Search for the cell housing the specified text and yield its [x, y] center coordinate. 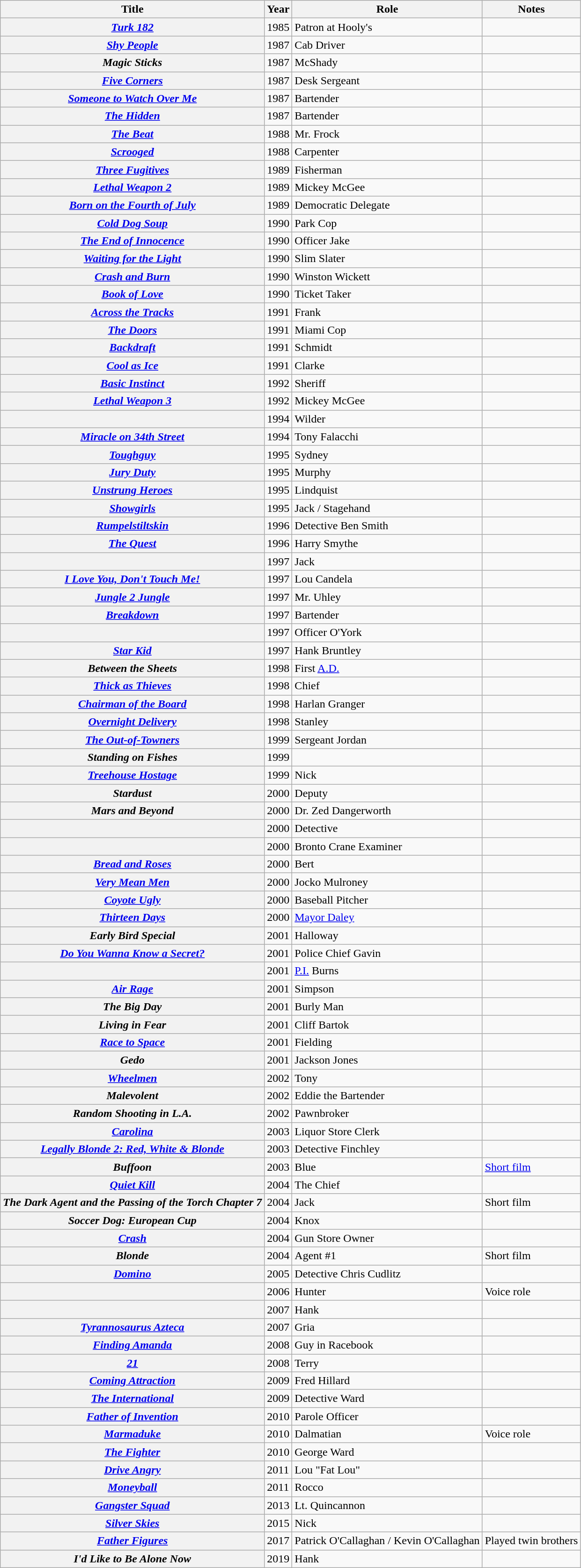
Liquor Store Clerk [387, 1131]
Father Figures [132, 1541]
Lou "Fat Lou" [387, 1470]
Detective Finchley [387, 1149]
Sydney [387, 454]
Role [387, 9]
1985 [278, 27]
Harlan Granger [387, 704]
George Ward [387, 1452]
Parole Officer [387, 1416]
Park Cop [387, 223]
Rocco [387, 1488]
The End of Innocence [132, 241]
Random Shooting in L.A. [132, 1114]
Gangster Squad [132, 1505]
Someone to Watch Over Me [132, 98]
Burly Man [387, 1006]
Jocko Mulroney [387, 882]
Buffoon [132, 1167]
Simpson [387, 989]
Do You Wanna Know a Secret? [132, 953]
Mr. Uhley [387, 597]
Thirteen Days [132, 918]
The Dark Agent and the Passing of the Torch Chapter 7 [132, 1203]
Marmaduke [132, 1434]
Bread and Roses [132, 864]
Gedo [132, 1060]
Showgirls [132, 508]
Frank [387, 312]
Stardust [132, 793]
Carpenter [387, 152]
Officer O'York [387, 633]
Chief [387, 686]
Coming Attraction [132, 1381]
Shy People [132, 45]
Gria [387, 1327]
Hank Bruntley [387, 650]
Pawnbroker [387, 1114]
Waiting for the Light [132, 259]
Cab Driver [387, 45]
Stanley [387, 722]
Chairman of the Board [132, 704]
Fisherman [387, 169]
Carolina [132, 1131]
Clarke [387, 365]
Cool as Ice [132, 365]
I Love You, Don't Touch Me! [132, 579]
Silver Skies [132, 1523]
Wheelmen [132, 1078]
Living in Fear [132, 1024]
Jack / Stagehand [387, 508]
2013 [278, 1505]
Thick as Thieves [132, 686]
Dr. Zed Dangerworth [387, 811]
2006 [278, 1291]
Lt. Quincannon [387, 1505]
Across the Tracks [132, 312]
Lou Candela [387, 579]
Tyrannosaurus Azteca [132, 1327]
2017 [278, 1541]
Early Bird Special [132, 935]
The Big Day [132, 1006]
The Beat [132, 134]
Treehouse Hostage [132, 775]
Coyote Ugly [132, 900]
Fielding [387, 1042]
Jungle 2 Jungle [132, 597]
I'd Like to Be Alone Now [132, 1559]
Guy in Racebook [387, 1345]
Magic Sticks [132, 63]
The Out-of-Towners [132, 739]
The Hidden [132, 116]
Desk Sergeant [387, 80]
Knox [387, 1220]
Very Mean Men [132, 882]
Schmidt [387, 348]
Bronto Crane Examiner [387, 846]
Scrooged [132, 152]
Unstrung Heroes [132, 490]
2019 [278, 1559]
The Fighter [132, 1452]
Officer Jake [387, 241]
Cliff Bartok [387, 1024]
Baseball Pitcher [387, 900]
Blonde [132, 1256]
Sergeant Jordan [387, 739]
The Doors [132, 330]
Halloway [387, 935]
Backdraft [132, 348]
Cold Dog Soup [132, 223]
Tony [387, 1078]
Father of Invention [132, 1416]
Domino [132, 1274]
Rumpelstiltskin [132, 526]
Born on the Fourth of July [132, 205]
Jury Duty [132, 472]
Murphy [387, 472]
Mr. Frock [387, 134]
Dalmatian [387, 1434]
Crash [132, 1238]
Miracle on 34th Street [132, 437]
Basic Instinct [132, 383]
Detective Chris Cudlitz [387, 1274]
Quiet Kill [132, 1185]
Between the Sheets [132, 668]
Blue [387, 1167]
Harry Smythe [387, 544]
Breakdown [132, 615]
P.I. Burns [387, 971]
Finding Amanda [132, 1345]
The Chief [387, 1185]
Malevolent [132, 1096]
Gun Store Owner [387, 1238]
Jackson Jones [387, 1060]
Played twin brothers [531, 1541]
Bert [387, 864]
Terry [387, 1363]
Ticket Taker [387, 294]
Lindquist [387, 490]
Patrick O'Callaghan / Kevin O'Callaghan [387, 1541]
Overnight Delivery [132, 722]
Race to Space [132, 1042]
Three Fugitives [132, 169]
Democratic Delegate [387, 205]
2005 [278, 1274]
Mars and Beyond [132, 811]
Slim Slater [387, 259]
Five Corners [132, 80]
Standing on Fishes [132, 757]
Winston Wickett [387, 277]
Miami Cop [387, 330]
Year [278, 9]
Detective Ben Smith [387, 526]
Police Chief Gavin [387, 953]
Detective Ward [387, 1399]
Star Kid [132, 650]
Lethal Weapon 2 [132, 187]
Air Rage [132, 989]
Hunter [387, 1291]
2015 [278, 1523]
Wilder [387, 419]
First A.D. [387, 668]
21 [132, 1363]
Notes [531, 9]
Fred Hillard [387, 1381]
Eddie the Bartender [387, 1096]
Deputy [387, 793]
The Quest [132, 544]
Turk 182 [132, 27]
Drive Angry [132, 1470]
Toughguy [132, 454]
Detective [387, 829]
The International [132, 1399]
Title [132, 9]
Crash and Burn [132, 277]
Soccer Dog: European Cup [132, 1220]
Mayor Daley [387, 918]
Tony Falacchi [387, 437]
Patron at Hooly's [387, 27]
Moneyball [132, 1488]
Agent #1 [387, 1256]
Legally Blonde 2: Red, White & Blonde [132, 1149]
Book of Love [132, 294]
Lethal Weapon 3 [132, 401]
Sheriff [387, 383]
McShady [387, 63]
